Identify which cell holds the provided text, then report its (x, y) central coordinate. 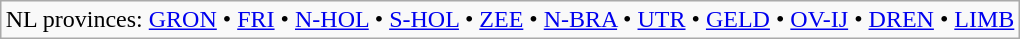
NL provinces: GRON • FRI • N-HOL • S-HOL • ZEE • N-BRA • UTR • GELD • OV-IJ • DREN • LIMB (510, 20)
